Identify which cell holds the provided text, then report its (X, Y) central coordinate. 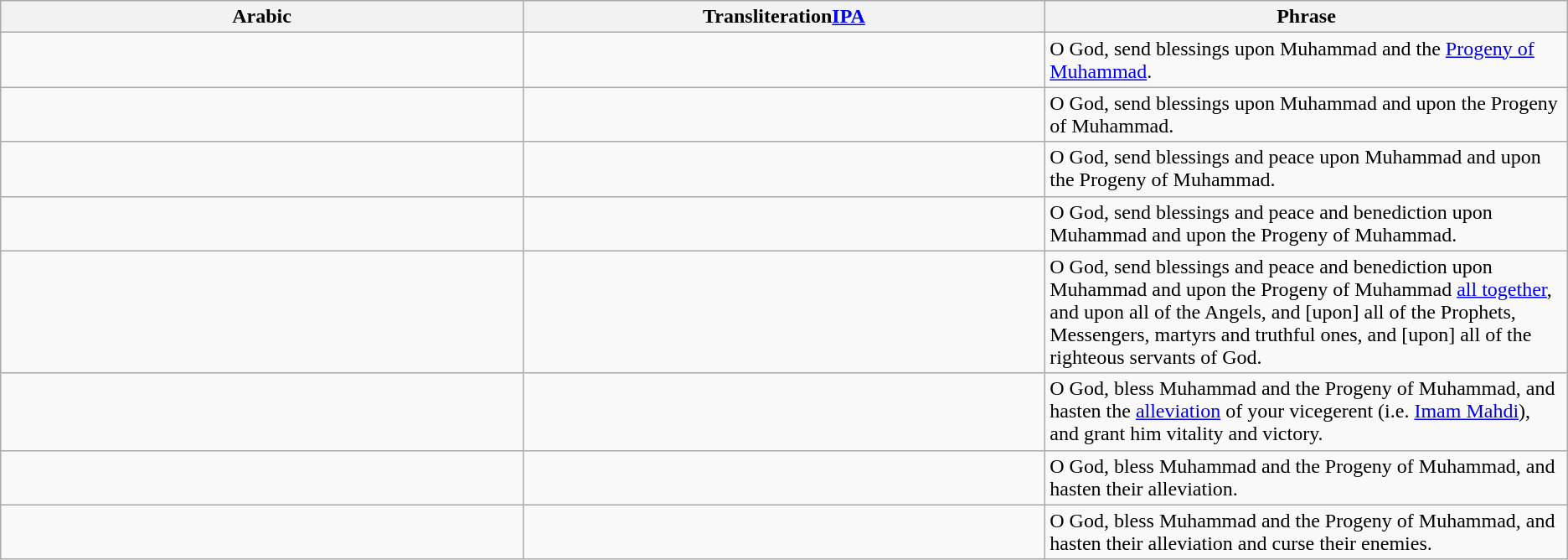
Arabic (261, 17)
O God, send blessings upon Muhammad and upon the Progeny of Muhammad. (1307, 114)
O God, send blessings and peace upon Muhammad and upon the Progeny of Muhammad. (1307, 169)
O God, send blessings and peace and benediction upon Muhammad and upon the Progeny of Muhammad. (1307, 223)
TransliterationIPA (784, 17)
O God, bless Muhammad and the Progeny of Muhammad, and hasten their alleviation and curse their enemies. (1307, 531)
O God, send blessings upon Muhammad and the Progeny of Muhammad. (1307, 60)
Phrase (1307, 17)
O God, bless Muhammad and the Progeny of Muhammad, and hasten their alleviation. (1307, 478)
